Extract the (X, Y) coordinate from the center of the cell holding the provided text.  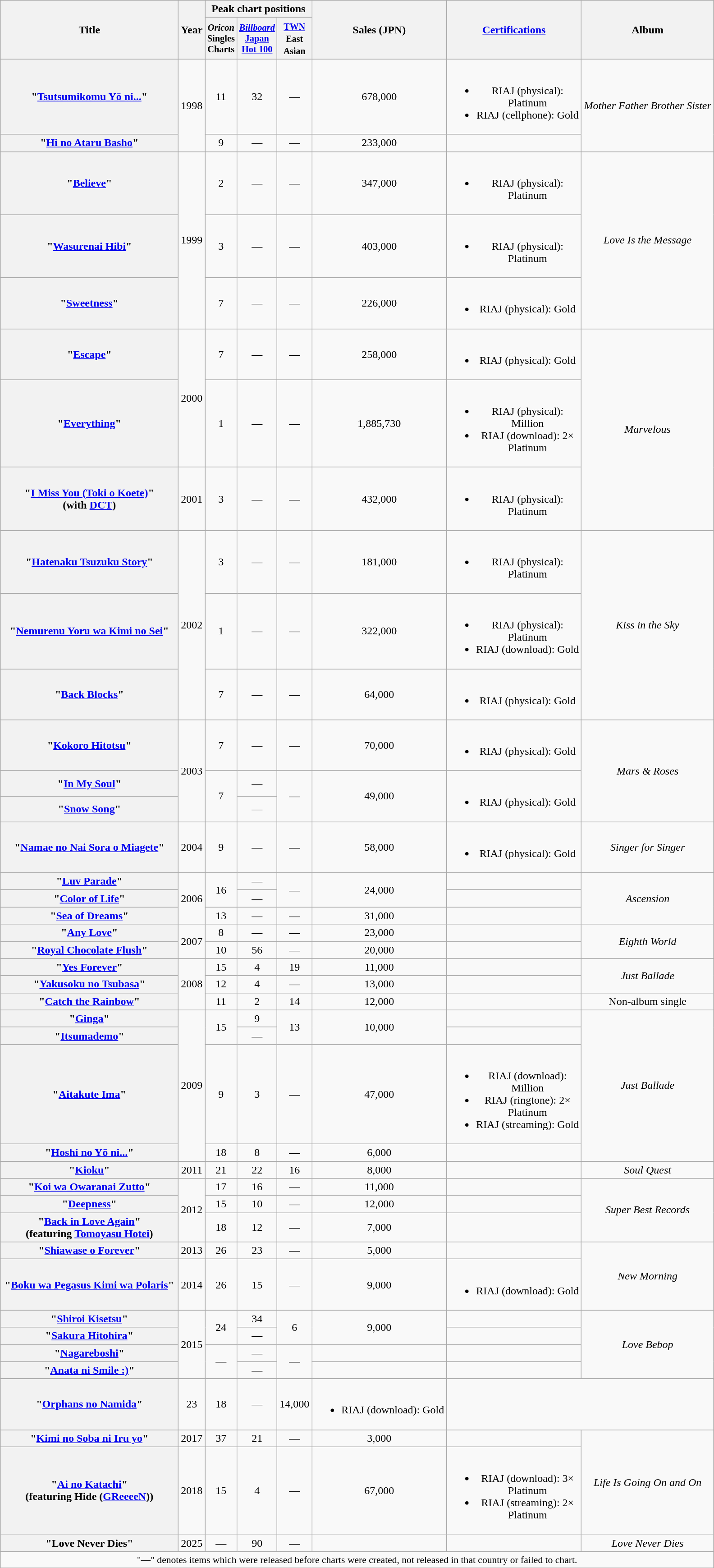
7,000 (380, 1227)
23,000 (380, 933)
64,000 (380, 694)
Singer for Singer (647, 848)
37 (221, 1438)
31,000 (380, 916)
Certifications (514, 30)
2013 (192, 1251)
2006 (192, 899)
"Yes Forever" (89, 967)
RIAJ (physical): PlatinumRIAJ (download): Gold (514, 631)
47,000 (380, 1094)
Soul Quest (647, 1170)
"Namae no Nai Sora o Miagete" (89, 848)
Ascension (647, 899)
2025 (192, 1543)
"Catch the Rainbow" (89, 1001)
"Any Love" (89, 933)
10,000 (380, 1027)
2008 (192, 984)
322,000 (380, 631)
Marvelous (647, 429)
"Everything" (89, 423)
17 (221, 1187)
"Ginga" (89, 1018)
Life Is Going On and On (647, 1482)
"Kimi no Soba ni Iru yo" (89, 1438)
347,000 (380, 183)
"Nagareboshi" (89, 1353)
RIAJ (download): 3× PlatinumRIAJ (streaming): 2× Platinum (514, 1490)
Eighth World (647, 941)
"Ai no Katachi"(featuring Hide (GReeeeN)) (89, 1490)
22 (257, 1170)
258,000 (380, 354)
"Snow Song" (89, 809)
RIAJ (physical): PlatinumRIAJ (cellphone): Gold (514, 96)
233,000 (380, 143)
"Escape" (89, 354)
24,000 (380, 890)
2015 (192, 1344)
Kiss in the Sky (647, 625)
"Koi wa Owaranai Zutto" (89, 1187)
13,000 (380, 984)
2012 (192, 1210)
Mother Father Brother Sister (647, 105)
Billboard Japan Hot 100 (257, 38)
Non-album single (647, 1001)
"Boku wa Pegasus Kimi wa Polaris" (89, 1285)
"Believe" (89, 183)
67,000 (380, 1490)
"Back Blocks" (89, 694)
2009 (192, 1086)
2002 (192, 625)
Mars & Roses (647, 771)
20,000 (380, 950)
19 (295, 967)
"Back in Love Again"(featuring Tomoyasu Hotei) (89, 1227)
"Wasurenai Hibi" (89, 246)
403,000 (380, 246)
"Itsumademo" (89, 1036)
"Hoshi no Yō ni..." (89, 1152)
"Orphans no Namida" (89, 1404)
14 (295, 1001)
90 (257, 1543)
3,000 (380, 1438)
"Sakura Hitohira" (89, 1336)
"Kioku" (89, 1170)
"Kokoro Hitotsu" (89, 746)
432,000 (380, 499)
2007 (192, 941)
8,000 (380, 1170)
TWN East Asian (295, 38)
Super Best Records (647, 1210)
"Royal Chocolate Flush" (89, 950)
6 (295, 1327)
"Deepness" (89, 1204)
2018 (192, 1490)
"I Miss You (Toki o Koete)"(with DCT) (89, 499)
RIAJ (physical): MillionRIAJ (download): 2× Platinum (514, 423)
Love Never Dies (647, 1543)
"Anata ni Smile :)" (89, 1370)
2000 (192, 398)
"Hatenaku Tsuzuku Story" (89, 562)
58,000 (380, 848)
5,000 (380, 1251)
2017 (192, 1438)
Year (192, 30)
"Love Never Dies" (89, 1543)
2003 (192, 771)
1998 (192, 105)
1999 (192, 240)
"Luv Parade" (89, 881)
RIAJ (download): MillionRIAJ (ringtone): 2× PlatinumRIAJ (streaming): Gold (514, 1094)
"Shiroi Kisetsu" (89, 1319)
24 (221, 1327)
70,000 (380, 746)
"Hi no Ataru Basho" (89, 143)
34 (257, 1319)
Oricon Singles Charts (221, 38)
2014 (192, 1285)
2011 (192, 1170)
Title (89, 30)
49,000 (380, 796)
"Tsutsumikomu Yō ni..." (89, 96)
181,000 (380, 562)
14,000 (295, 1404)
Album (647, 30)
"—" denotes items which were released before charts were created, not released in that country or failed to chart. (357, 1559)
"Shiawase o Forever" (89, 1251)
226,000 (380, 303)
"Nemurenu Yoru wa Kimi no Sei" (89, 631)
2004 (192, 848)
"Aitakute Ima" (89, 1094)
1,885,730 (380, 423)
Peak chart positions (259, 9)
6,000 (380, 1152)
"In My Soul" (89, 784)
New Morning (647, 1276)
"Sea of Dreams" (89, 916)
2001 (192, 499)
678,000 (380, 96)
"Sweetness" (89, 303)
Love Is the Message (647, 240)
"Color of Life" (89, 899)
Love Bebop (647, 1344)
32 (257, 96)
"Yakusoku no Tsubasa" (89, 984)
Sales (JPN) (380, 30)
56 (257, 950)
